Return the (X, Y) coordinate for the center point of the cell that contains the specified text.  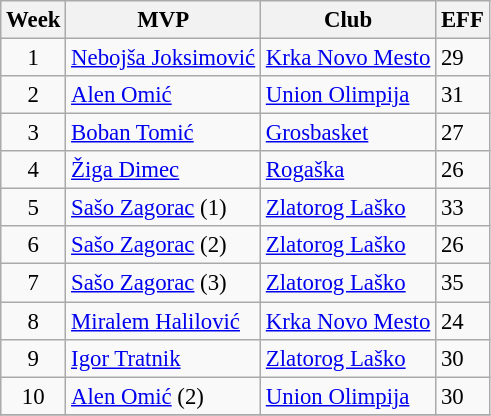
Sašo Zagorac (2) (164, 245)
Boban Tomić (164, 133)
27 (463, 133)
29 (463, 58)
1 (34, 58)
2 (34, 95)
Week (34, 20)
6 (34, 245)
24 (463, 321)
Rogaška (348, 170)
4 (34, 170)
Miralem Halilović (164, 321)
Alen Omić (2) (164, 396)
Sašo Zagorac (3) (164, 283)
33 (463, 208)
10 (34, 396)
5 (34, 208)
Igor Tratnik (164, 358)
3 (34, 133)
Sašo Zagorac (1) (164, 208)
31 (463, 95)
Žiga Dimec (164, 170)
Nebojša Joksimović (164, 58)
35 (463, 283)
EFF (463, 20)
Grosbasket (348, 133)
Club (348, 20)
Alen Omić (164, 95)
8 (34, 321)
9 (34, 358)
7 (34, 283)
MVP (164, 20)
